From the cell containing the given text, extract its center point as [x, y] coordinate. 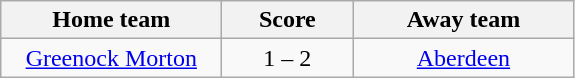
Greenock Morton [112, 58]
Home team [112, 20]
1 – 2 [288, 58]
Aberdeen [464, 58]
Away team [464, 20]
Score [288, 20]
